Pinpoint the cell where the given text exists, returning its (x, y) midpoint coordinate. 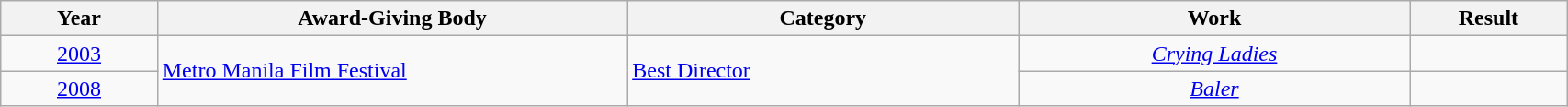
Year (79, 18)
Metro Manila Film Festival (391, 71)
2008 (79, 89)
Best Director (823, 71)
Category (823, 18)
Award-Giving Body (391, 18)
Crying Ladies (1214, 53)
Baler (1214, 89)
Result (1488, 18)
2003 (79, 53)
Work (1214, 18)
